Locate the cell with the specified text and output its (X, Y) center coordinate. 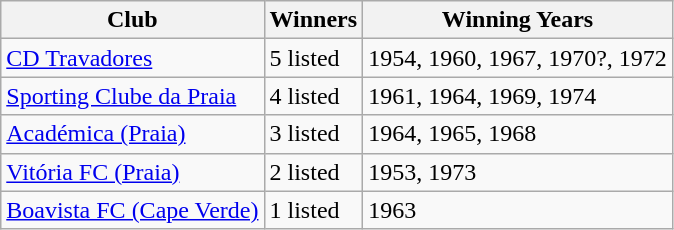
Académica (Praia) (132, 134)
Winning Years (518, 20)
Sporting Clube da Praia (132, 96)
1961, 1964, 1969, 1974 (518, 96)
Winners (314, 20)
2 listed (314, 172)
Vitória FC (Praia) (132, 172)
1954, 1960, 1967, 1970?, 1972 (518, 58)
1964, 1965, 1968 (518, 134)
Boavista FC (Cape Verde) (132, 210)
1963 (518, 210)
5 listed (314, 58)
1953, 1973 (518, 172)
CD Travadores (132, 58)
3 listed (314, 134)
Club (132, 20)
1 listed (314, 210)
4 listed (314, 96)
